Return the [X, Y] coordinate for the center point of the cell that contains the specified text.  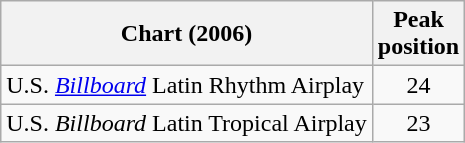
U.S. Billboard Latin Tropical Airplay [187, 123]
24 [418, 85]
Chart (2006) [187, 34]
Peakposition [418, 34]
U.S. Billboard Latin Rhythm Airplay [187, 85]
23 [418, 123]
